Find where the given text appears and provide that cell's center as (X, Y) coordinate. 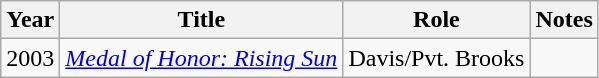
Year (30, 20)
Title (202, 20)
Davis/Pvt. Brooks (436, 58)
Role (436, 20)
2003 (30, 58)
Notes (564, 20)
Medal of Honor: Rising Sun (202, 58)
